Identify which cell holds the provided text, then report its [X, Y] central coordinate. 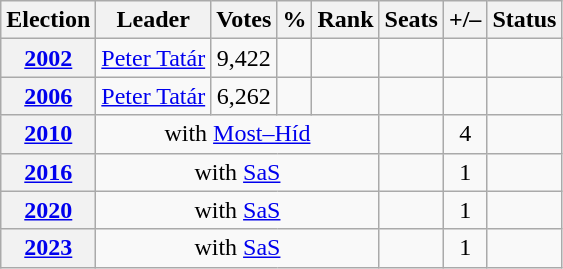
4 [464, 134]
with Most–Híd [238, 134]
2006 [48, 96]
Seats [411, 20]
2020 [48, 210]
2002 [48, 58]
2023 [48, 248]
Election [48, 20]
6,262 [244, 96]
Rank [346, 20]
+/– [464, 20]
2010 [48, 134]
Leader [154, 20]
Status [524, 20]
2016 [48, 172]
% [294, 20]
Votes [244, 20]
9,422 [244, 58]
